Return (x, y) of the center of cell containing provided text 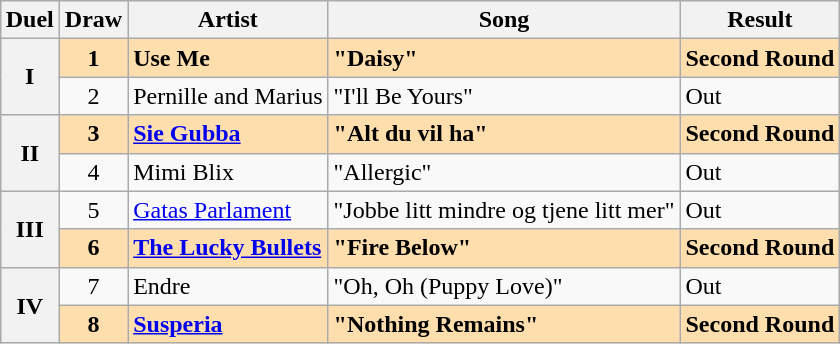
Gatas Parlament (228, 210)
Susperia (228, 324)
Result (760, 20)
Use Me (228, 58)
I (30, 77)
3 (93, 134)
8 (93, 324)
Draw (93, 20)
6 (93, 248)
"Oh, Oh (Puppy Love)" (504, 286)
Mimi Blix (228, 172)
"Allergic" (504, 172)
Pernille and Marius (228, 96)
5 (93, 210)
"Nothing Remains" (504, 324)
Song (504, 20)
"I'll Be Yours" (504, 96)
Sie Gubba (228, 134)
III (30, 229)
"Jobbe litt mindre og tjene litt mer" (504, 210)
4 (93, 172)
2 (93, 96)
II (30, 153)
The Lucky Bullets (228, 248)
1 (93, 58)
Endre (228, 286)
Artist (228, 20)
"Alt du vil ha" (504, 134)
IV (30, 305)
Duel (30, 20)
7 (93, 286)
"Fire Below" (504, 248)
"Daisy" (504, 58)
